Locate the cell with the specified text and output its [X, Y] center coordinate. 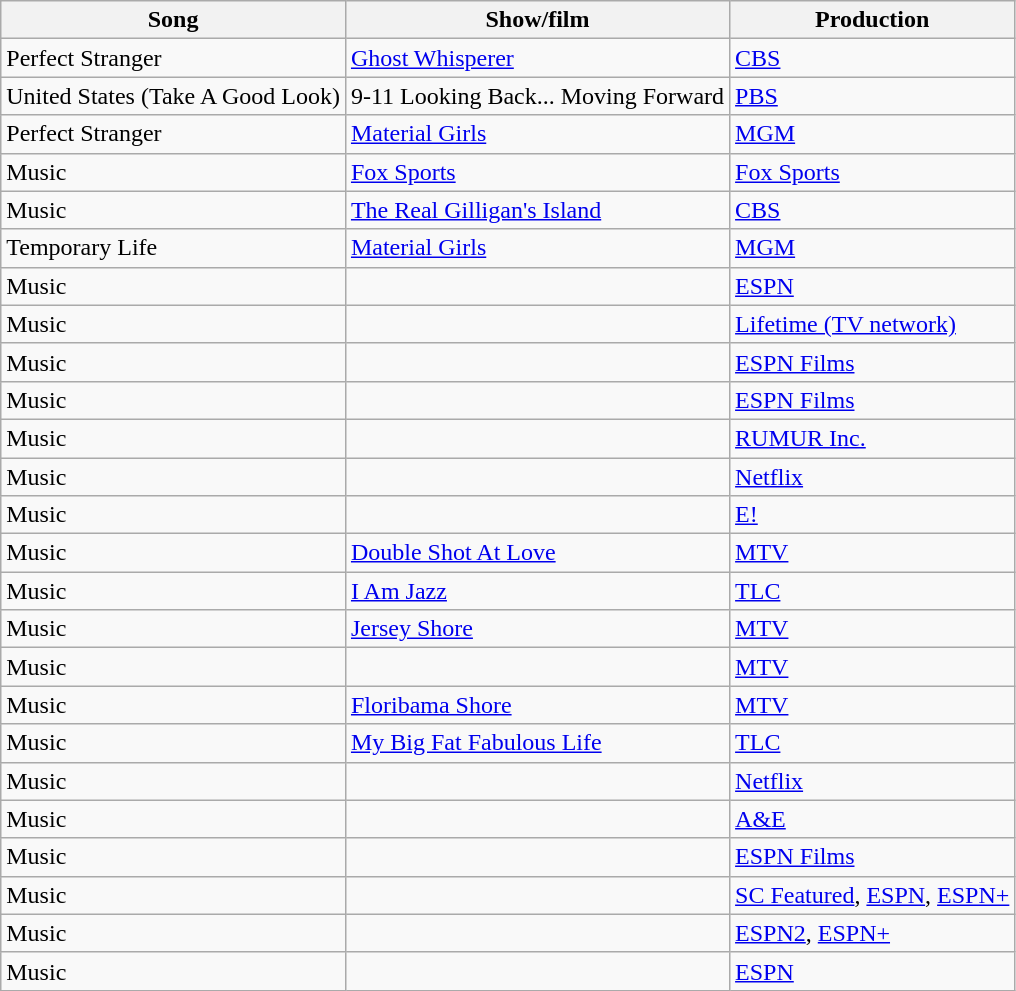
Song [174, 20]
I Am Jazz [537, 591]
PBS [872, 96]
Ghost Whisperer [537, 58]
Double Shot At Love [537, 553]
Lifetime (TV network) [872, 324]
E! [872, 515]
9-11 Looking Back... Moving Forward [537, 96]
Temporary Life [174, 248]
United States (Take A Good Look) [174, 96]
Production [872, 20]
My Big Fat Fabulous Life [537, 743]
Show/film [537, 20]
Floribama Shore [537, 705]
ESPN2, ESPN+ [872, 933]
Jersey Shore [537, 629]
The Real Gilligan's Island [537, 210]
SC Featured, ESPN, ESPN+ [872, 895]
A&E [872, 819]
RUMUR Inc. [872, 438]
